Pinpoint the cell where the given text exists, returning its (x, y) midpoint coordinate. 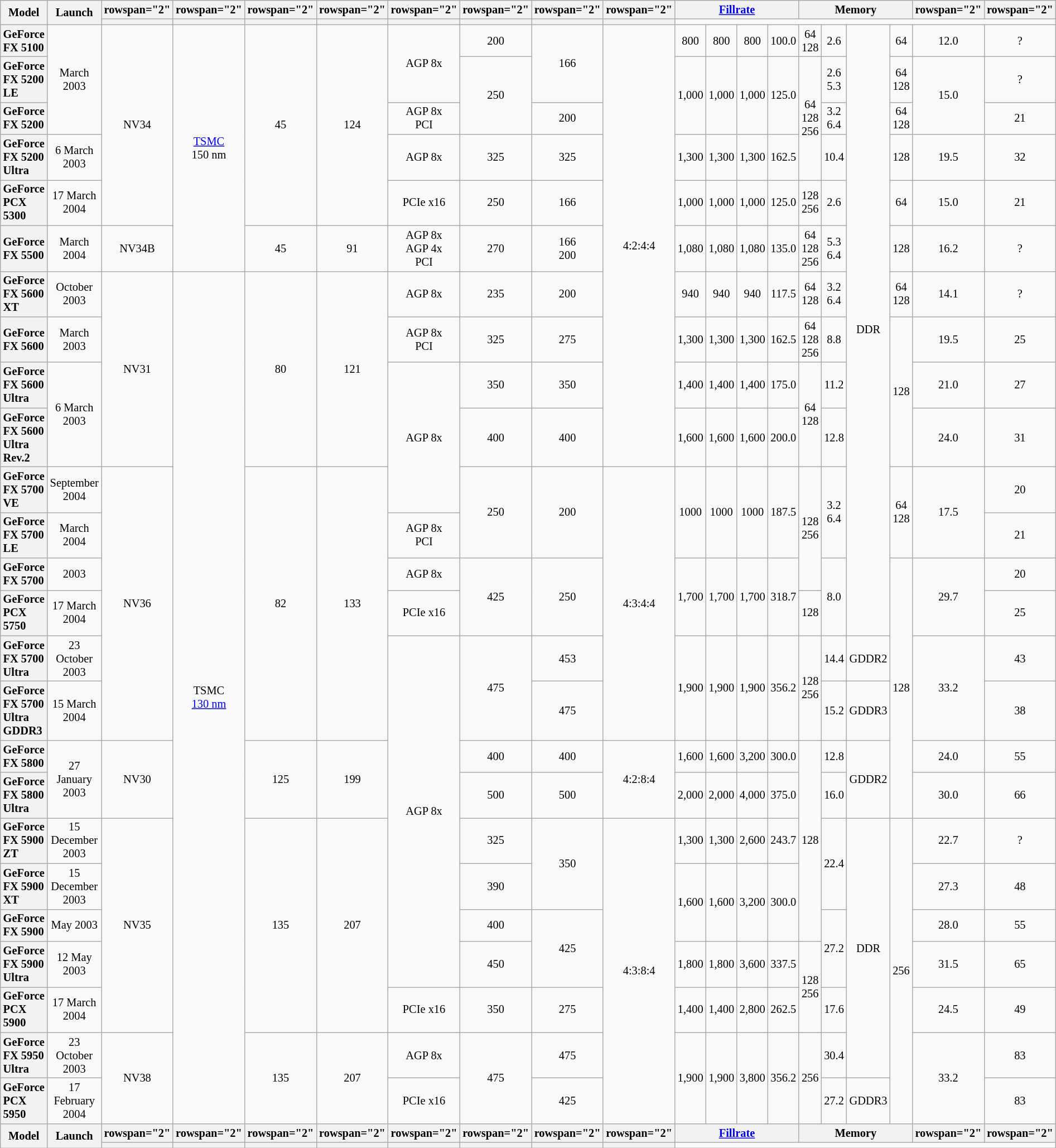
4:2:4:4 (639, 246)
337.5 (784, 964)
32 (1020, 157)
31 (1020, 438)
8.8 (833, 339)
AGP 8xAGP 4xPCI (424, 248)
GeForce FX 5200 (24, 118)
29.7 (948, 597)
14.4 (833, 659)
17.6 (833, 1010)
10.4 (833, 157)
80 (281, 369)
GeForce PCX 5750 (24, 613)
270 (495, 248)
27.3 (948, 886)
GeForce FX 5100 (24, 41)
GeForce FX 5900 XT (24, 886)
GeForce FX 5600 XT (24, 294)
4:2:8:4 (639, 779)
243.7 (784, 840)
91 (353, 248)
GeForce FX 5200 LE (24, 79)
15.2 (833, 710)
TSMC 150 nm (209, 148)
NV38 (137, 1078)
27 January 2003 (75, 779)
GeForce FX 5900 (24, 925)
2,600 (753, 840)
8.0 (833, 597)
October 2003 (75, 294)
48 (1020, 886)
GeForce FX 5600 Ultra Rev.2 (24, 438)
27 (1020, 385)
12 May 2003 (75, 964)
GeForce FX 5900 Ultra (24, 964)
82 (281, 603)
17 February 2004 (75, 1101)
199 (353, 779)
235 (495, 294)
11.2 (833, 385)
43 (1020, 659)
5.36.4 (833, 248)
22.7 (948, 840)
262.5 (784, 1010)
4:3:8:4 (639, 971)
21.0 (948, 385)
GeForce FX 5600 (24, 339)
100.0 (784, 41)
12.0 (948, 41)
30.4 (833, 1055)
31.5 (948, 964)
117.5 (784, 294)
GeForce FX 5500 (24, 248)
NV34B (137, 248)
NV34 (137, 125)
4:3:4:4 (639, 603)
NV31 (137, 369)
GeForce FX 5200 Ultra (24, 157)
450 (495, 964)
GeForce FX 5800 (24, 756)
2,800 (753, 1010)
453 (568, 659)
121 (353, 369)
2.65.3 (833, 79)
135.0 (784, 248)
125 (281, 779)
15 March 2004 (75, 710)
124 (353, 125)
3,600 (753, 964)
38 (1020, 710)
22.4 (833, 863)
GeForce PCX 5300 (24, 203)
65 (1020, 964)
175.0 (784, 385)
24.5 (948, 1010)
17.5 (948, 512)
NV36 (137, 603)
187.5 (784, 512)
133 (353, 603)
318.7 (784, 597)
166200 (568, 248)
NV35 (137, 925)
GeForce PCX 5950 (24, 1101)
66 (1020, 795)
May 2003 (75, 925)
GeForce FX 5700 Ultra (24, 659)
64 128 (810, 41)
GeForce FX 5700 VE (24, 489)
GeForce FX 5800 Ultra (24, 795)
GeForce PCX 5900 (24, 1010)
2003 (75, 574)
TSMC 130 nm (209, 698)
GeForce FX 5700 Ultra GDDR3 (24, 710)
49 (1020, 1010)
GeForce FX 5700 LE (24, 535)
200.0 (784, 438)
GeForce FX 5950 Ultra (24, 1055)
375.0 (784, 795)
GeForce FX 5900 ZT (24, 840)
28.0 (948, 925)
390 (495, 886)
16.2 (948, 248)
16.0 (833, 795)
3,800 (753, 1078)
30.0 (948, 795)
NV30 (137, 779)
4,000 (753, 795)
September 2004 (75, 489)
GeForce FX 5700 (24, 574)
GeForce FX 5600 Ultra (24, 385)
14.1 (948, 294)
